Find where the given text appears and provide that cell's center as [x, y] coordinate. 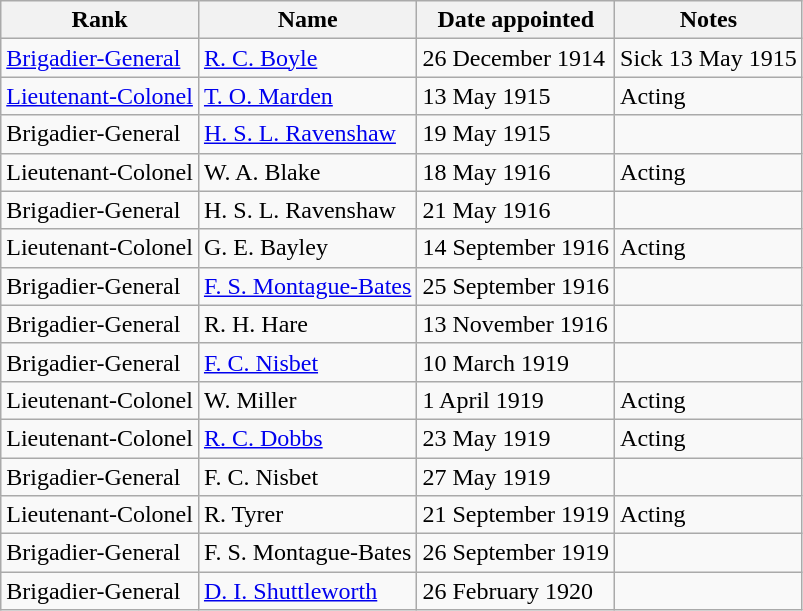
R. C. Dobbs [307, 438]
T. O. Marden [307, 96]
26 September 1919 [516, 553]
Date appointed [516, 20]
1 April 1919 [516, 400]
Rank [100, 20]
Notes [709, 20]
14 September 1916 [516, 248]
13 May 1915 [516, 96]
19 May 1915 [516, 134]
R. C. Boyle [307, 58]
R. H. Hare [307, 324]
18 May 1916 [516, 172]
Sick 13 May 1915 [709, 58]
26 December 1914 [516, 58]
R. Tyrer [307, 515]
25 September 1916 [516, 286]
W. A. Blake [307, 172]
27 May 1919 [516, 477]
13 November 1916 [516, 324]
10 March 1919 [516, 362]
G. E. Bayley [307, 248]
21 September 1919 [516, 515]
D. I. Shuttleworth [307, 591]
W. Miller [307, 400]
26 February 1920 [516, 591]
Name [307, 20]
23 May 1919 [516, 438]
21 May 1916 [516, 210]
